Capture the cell that displays the provided text and extract its [x, y] central coordinate. 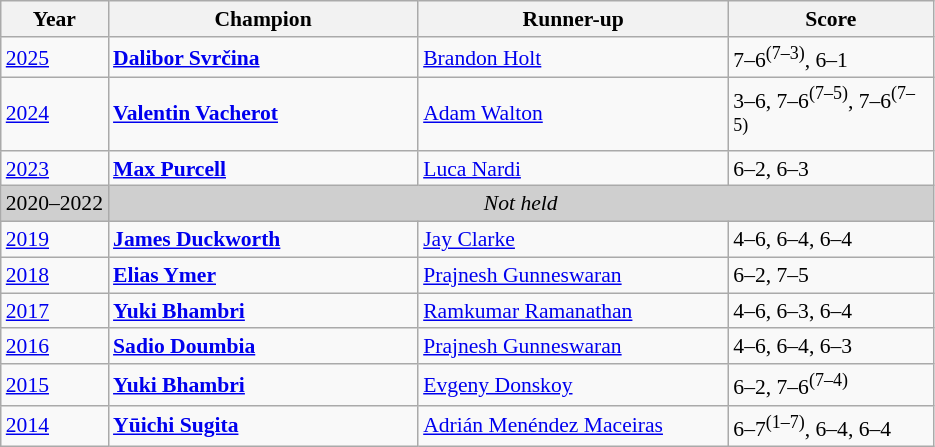
Runner-up [573, 19]
2017 [54, 311]
6–7(1–7), 6–4, 6–4 [830, 426]
Adam Walton [573, 114]
7–6(7–3), 6–1 [830, 58]
2023 [54, 169]
2025 [54, 58]
Year [54, 19]
6–2, 7–6(7–4) [830, 384]
2016 [54, 347]
Adrián Menéndez Maceiras [573, 426]
Score [830, 19]
2018 [54, 275]
3–6, 7–6(7–5), 7–6(7–5) [830, 114]
Yūichi Sugita [263, 426]
Champion [263, 19]
Jay Clarke [573, 240]
2020–2022 [54, 204]
6–2, 6–3 [830, 169]
Brandon Holt [573, 58]
Not held [520, 204]
2024 [54, 114]
Max Purcell [263, 169]
Evgeny Donskoy [573, 384]
Ramkumar Ramanathan [573, 311]
Sadio Doumbia [263, 347]
4–6, 6–3, 6–4 [830, 311]
6–2, 7–5 [830, 275]
4–6, 6–4, 6–4 [830, 240]
Elias Ymer [263, 275]
Dalibor Svrčina [263, 58]
2019 [54, 240]
Luca Nardi [573, 169]
4–6, 6–4, 6–3 [830, 347]
2015 [54, 384]
Valentin Vacherot [263, 114]
2014 [54, 426]
James Duckworth [263, 240]
